From the cell containing the given text, extract its center point as [X, Y] coordinate. 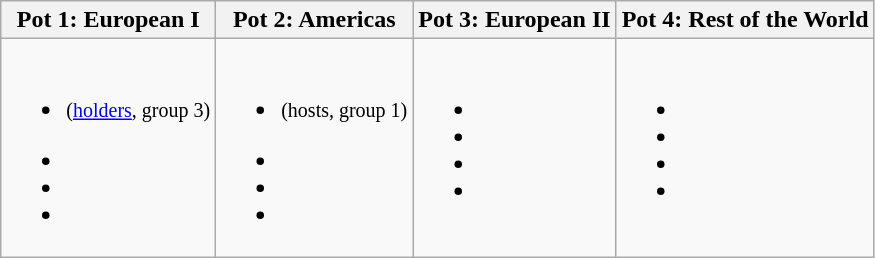
(hosts, group 1) [314, 148]
Pot 1: European I [108, 20]
Pot 2: Americas [314, 20]
(holders, group 3) [108, 148]
Pot 4: Rest of the World [745, 20]
Pot 3: European II [514, 20]
